Return the (X, Y) coordinate for the center point of the cell that contains the specified text.  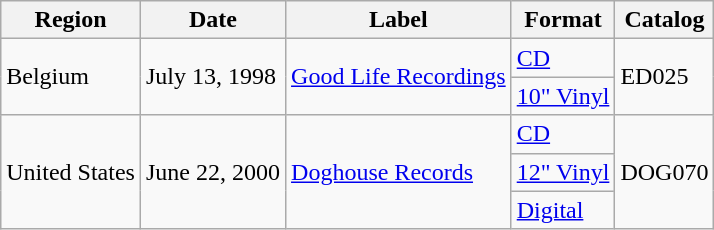
Region (71, 20)
Format (563, 20)
10" Vinyl (563, 96)
Label (399, 20)
Date (212, 20)
Catalog (664, 20)
ED025 (664, 77)
DOG070 (664, 172)
United States (71, 172)
Good Life Recordings (399, 77)
Digital (563, 210)
June 22, 2000 (212, 172)
Belgium (71, 77)
12" Vinyl (563, 172)
July 13, 1998 (212, 77)
Doghouse Records (399, 172)
